Determine the (X, Y) coordinate at the center of the cell enclosing the given text.  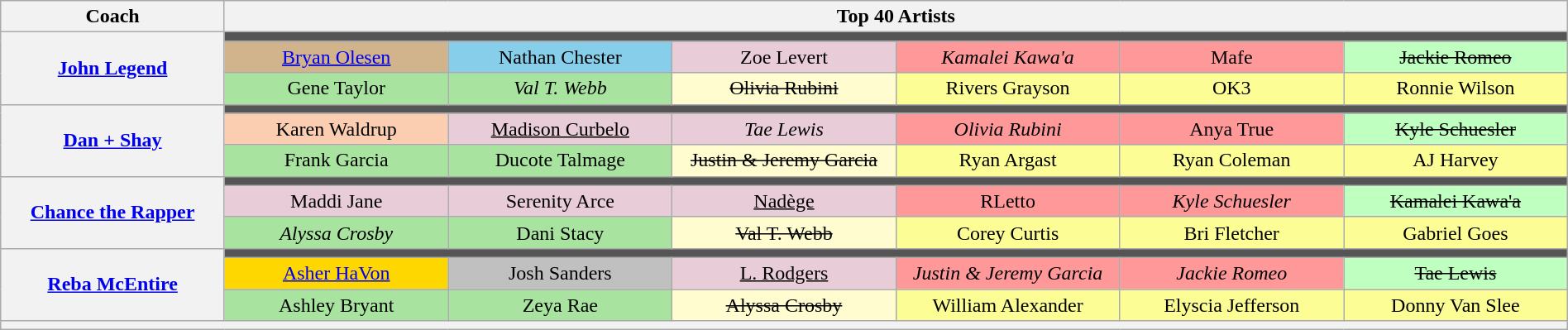
L. Rodgers (784, 273)
Reba McEntire (112, 285)
Maddi Jane (336, 201)
OK3 (1232, 88)
Serenity Arce (561, 201)
Chance the Rapper (112, 212)
Elyscia Jefferson (1232, 305)
Anya True (1232, 129)
Dan + Shay (112, 141)
Asher HaVon (336, 273)
Gabriel Goes (1456, 232)
Bryan Olesen (336, 57)
Karen Waldrup (336, 129)
William Alexander (1007, 305)
Ronnie Wilson (1456, 88)
Top 40 Artists (896, 17)
Dani Stacy (561, 232)
Josh Sanders (561, 273)
Nadège (784, 201)
Zeya Rae (561, 305)
Nathan Chester (561, 57)
Rivers Grayson (1007, 88)
Madison Curbelo (561, 129)
Mafe (1232, 57)
Ryan Argast (1007, 160)
AJ Harvey (1456, 160)
Ashley Bryant (336, 305)
Ryan Coleman (1232, 160)
Ducote Talmage (561, 160)
RLetto (1007, 201)
John Legend (112, 68)
Gene Taylor (336, 88)
Zoe Levert (784, 57)
Coach (112, 17)
Donny Van Slee (1456, 305)
Frank Garcia (336, 160)
Corey Curtis (1007, 232)
Bri Fletcher (1232, 232)
